Detect which cell encompasses the target text, then output its [X, Y] center coordinate. 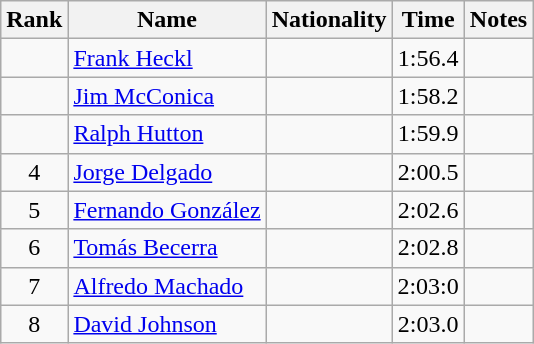
Name [167, 20]
Time [428, 20]
1:58.2 [428, 96]
2:00.5 [428, 172]
7 [34, 286]
David Johnson [167, 324]
6 [34, 248]
1:59.9 [428, 134]
Ralph Hutton [167, 134]
Tomás Becerra [167, 248]
2:02.6 [428, 210]
2:03.0 [428, 324]
4 [34, 172]
Alfredo Machado [167, 286]
Frank Heckl [167, 58]
Rank [34, 20]
8 [34, 324]
2:03:0 [428, 286]
2:02.8 [428, 248]
Fernando González [167, 210]
1:56.4 [428, 58]
Jorge Delgado [167, 172]
Notes [498, 20]
Jim McConica [167, 96]
Nationality [329, 20]
5 [34, 210]
